For the text-containing cell, return its midpoint in [X, Y] coordinate format. 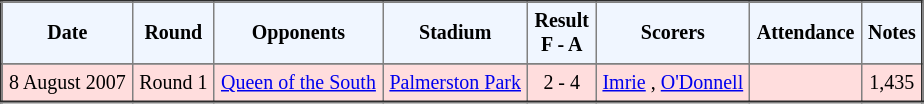
8 August 2007 [68, 83]
Round 1 [173, 83]
2 - 4 [562, 83]
Scorers [673, 33]
Notes [892, 33]
Round [173, 33]
Attendance [806, 33]
Imrie , O'Donnell [673, 83]
1,435 [892, 83]
Date [68, 33]
Stadium [456, 33]
Queen of the South [298, 83]
Opponents [298, 33]
Palmerston Park [456, 83]
ResultF - A [562, 33]
